Locate the cell with the specified text and output its [X, Y] center coordinate. 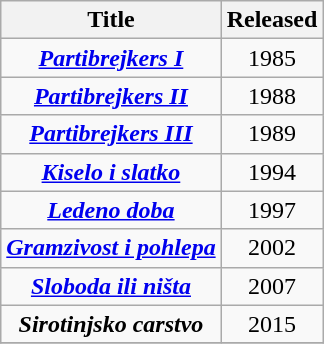
Released [272, 20]
2007 [272, 286]
2015 [272, 324]
Title [111, 20]
1988 [272, 96]
1997 [272, 210]
Kiselo i slatko [111, 172]
Sirotinjsko carstvo [111, 324]
Sloboda ili ništa [111, 286]
2002 [272, 248]
Gramzivost i pohlepa [111, 248]
1985 [272, 58]
Partibrejkers III [111, 134]
1989 [272, 134]
Partibrejkers II [111, 96]
1994 [272, 172]
Ledeno doba [111, 210]
Partibrejkers I [111, 58]
